Find where the given text appears and provide that cell's center as [X, Y] coordinate. 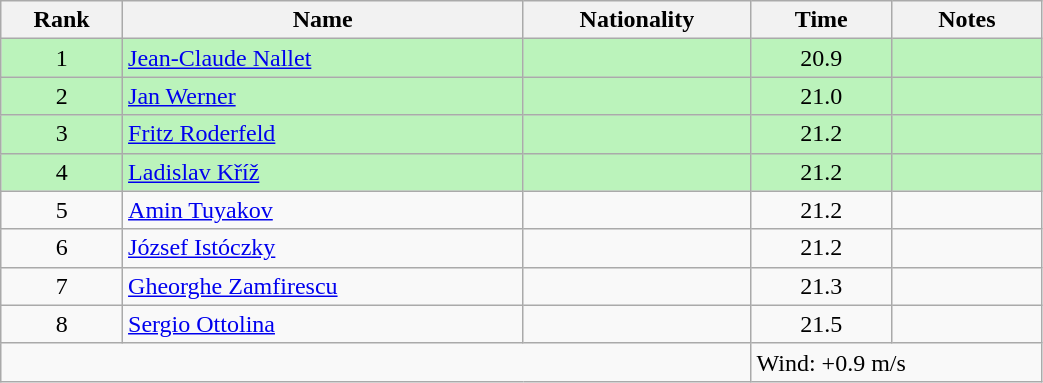
8 [62, 324]
József Istóczky [323, 248]
6 [62, 248]
Rank [62, 20]
2 [62, 96]
20.9 [822, 58]
Fritz Roderfeld [323, 134]
Time [822, 20]
21.3 [822, 286]
Jan Werner [323, 96]
Amin Tuyakov [323, 210]
Gheorghe Zamfirescu [323, 286]
Wind: +0.9 m/s [896, 362]
Ladislav Kříž [323, 172]
21.5 [822, 324]
3 [62, 134]
Name [323, 20]
21.0 [822, 96]
7 [62, 286]
1 [62, 58]
5 [62, 210]
Sergio Ottolina [323, 324]
Notes [967, 20]
Nationality [637, 20]
4 [62, 172]
Jean-Claude Nallet [323, 58]
